Capture the cell that displays the provided text and extract its (x, y) central coordinate. 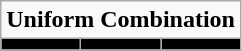
Uniform Combination (121, 20)
